Return the [X, Y] coordinate for the center point of the cell that contains the specified text.  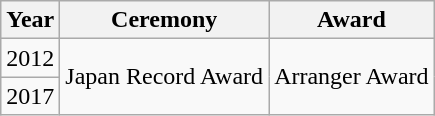
Award [352, 20]
2017 [30, 96]
Arranger Award [352, 77]
2012 [30, 58]
Year [30, 20]
Ceremony [164, 20]
Japan Record Award [164, 77]
